Detect which cell encompasses the target text, then output its (x, y) center coordinate. 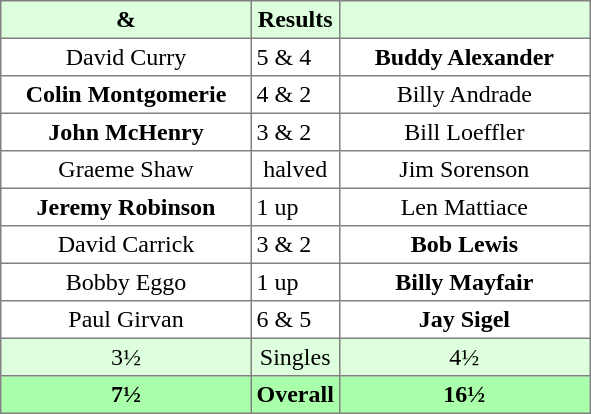
Billy Mayfair (464, 282)
Paul Girvan (126, 320)
Len Mattiace (464, 207)
Billy Andrade (464, 95)
John McHenry (126, 132)
Jim Sorenson (464, 170)
7½ (126, 395)
Bill Loeffler (464, 132)
David Curry (126, 57)
Jay Sigel (464, 320)
Overall (295, 395)
16½ (464, 395)
6 & 5 (295, 320)
& (126, 20)
Results (295, 20)
Bob Lewis (464, 245)
Buddy Alexander (464, 57)
Colin Montgomerie (126, 95)
Graeme Shaw (126, 170)
halved (295, 170)
Singles (295, 357)
Jeremy Robinson (126, 207)
4 & 2 (295, 95)
4½ (464, 357)
3½ (126, 357)
David Carrick (126, 245)
Bobby Eggo (126, 282)
5 & 4 (295, 57)
